Find where the given text appears and provide that cell's center as [x, y] coordinate. 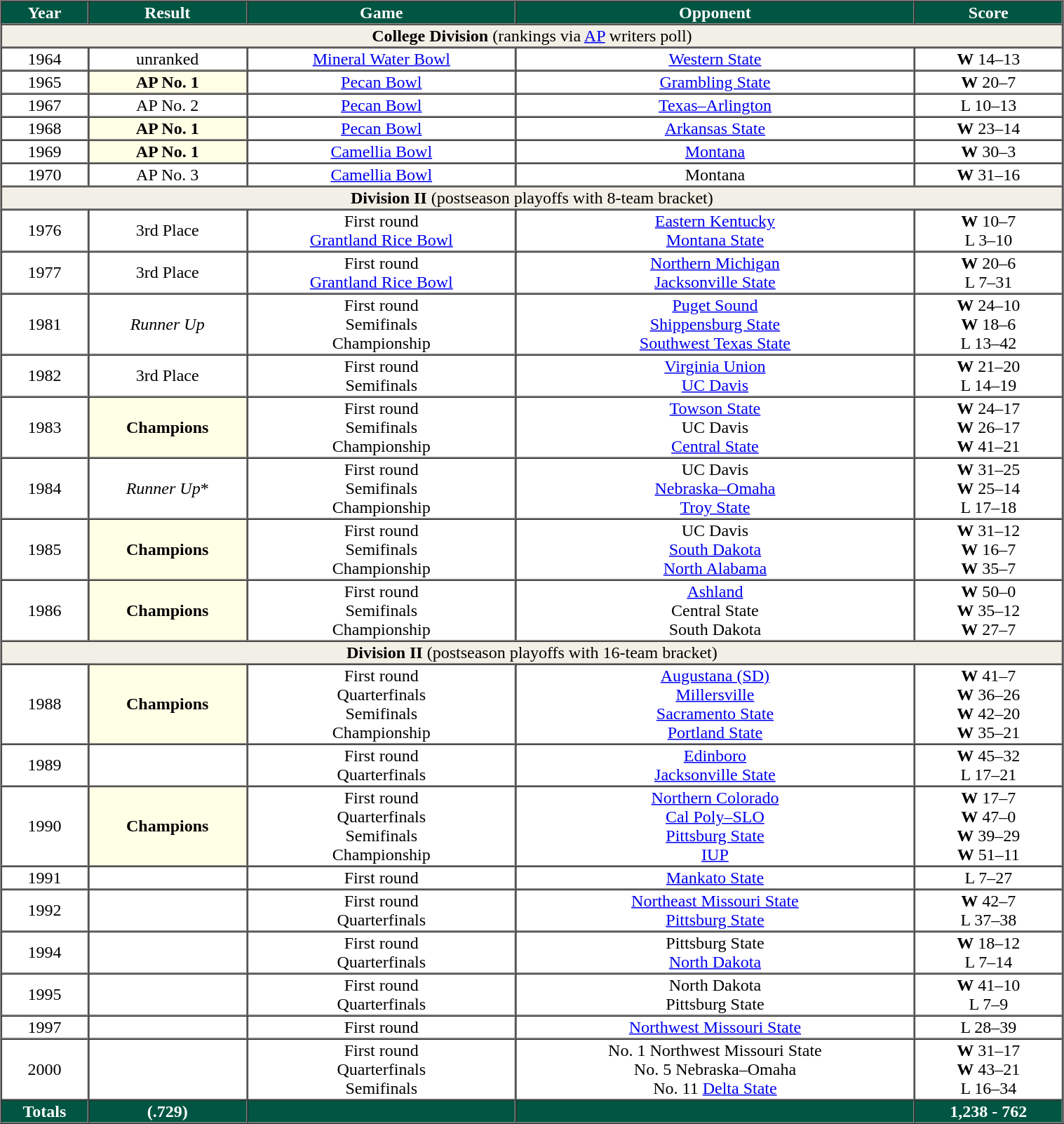
Northern ColoradoCal Poly–SLOPittsburg StateIUP [715, 826]
1997 [45, 1027]
1995 [45, 995]
W 24–10W 18–6L 13–42 [988, 324]
1976 [45, 230]
W 24–17W 26–17W 41–21 [988, 428]
1,238 - 762 [988, 1111]
W 31–12W 16–7W 35–7 [988, 550]
W 45–32L 17–21 [988, 765]
Runner Up [167, 324]
1990 [45, 826]
Game [382, 13]
1986 [45, 610]
EdinboroJacksonville State [715, 765]
1988 [45, 704]
Grambling State [715, 81]
W 20–6L 7–31 [988, 272]
AP No. 3 [167, 174]
W 14–13 [988, 59]
L 7–27 [988, 877]
1984 [45, 488]
W 30–3 [988, 152]
Totals [45, 1111]
Result [167, 13]
L 28–39 [988, 1027]
W 21–20L 14–19 [988, 376]
Division II (postseason playoffs with 16-team bracket) [532, 653]
Virginia UnionUC Davis [715, 376]
1964 [45, 59]
W 31–16 [988, 174]
W 31–25W 25–14L 17–18 [988, 488]
Texas–Arlington [715, 105]
1985 [45, 550]
Runner Up* [167, 488]
Northwest Missouri State [715, 1027]
AP No. 2 [167, 105]
Score [988, 13]
2000 [45, 1069]
W 10–7L 3–10 [988, 230]
North DakotaPittsburg State [715, 995]
W 18–12 L 7–14 [988, 953]
1969 [45, 152]
Opponent [715, 13]
College Division (rankings via AP writers poll) [532, 35]
Arkansas State [715, 128]
W 41–7W 36–26W 42–20W 35–21 [988, 704]
No. 1 Northwest Missouri StateNo. 5 Nebraska–OmahaNo. 11 Delta State [715, 1069]
Division II (postseason playoffs with 8-team bracket) [532, 198]
Northeast Missouri StatePittsburg State [715, 911]
1992 [45, 911]
1977 [45, 272]
W 42–7L 37–38 [988, 911]
W 50–0W 35–12W 27–7 [988, 610]
AshlandCentral StateSouth Dakota [715, 610]
Pittsburg StateNorth Dakota [715, 953]
Eastern KentuckyMontana State [715, 230]
(.729) [167, 1111]
Puget SoundShippensburg StateSouthwest Texas State [715, 324]
Year [45, 13]
Augustana (SD)MillersvilleSacramento StatePortland State [715, 704]
1989 [45, 765]
UC DavisNebraska–OmahaTroy State [715, 488]
1968 [45, 128]
UC DavisSouth DakotaNorth Alabama [715, 550]
W 20–7 [988, 81]
1965 [45, 81]
unranked [167, 59]
Towson StateUC DavisCentral State [715, 428]
W 41–10L 7–9 [988, 995]
1970 [45, 174]
W 17–7W 47–0W 39–29W 51–11 [988, 826]
First roundSemifinals [382, 376]
1983 [45, 428]
First roundQuarterfinalsSemifinals [382, 1069]
1967 [45, 105]
Mankato State [715, 877]
Northern MichiganJacksonville State [715, 272]
Western State [715, 59]
Mineral Water Bowl [382, 59]
1994 [45, 953]
W 31–17W 43–21L 16–34 [988, 1069]
1982 [45, 376]
L 10–13 [988, 105]
1991 [45, 877]
1981 [45, 324]
W 23–14 [988, 128]
